Return the [x, y] coordinate for the center point of the cell that contains the specified text.  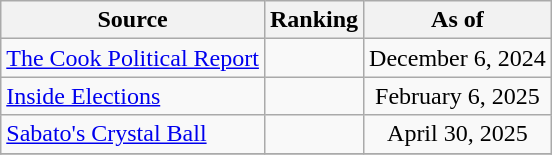
February 6, 2025 [458, 96]
April 30, 2025 [458, 134]
As of [458, 20]
Source [133, 20]
Sabato's Crystal Ball [133, 134]
December 6, 2024 [458, 58]
The Cook Political Report [133, 58]
Inside Elections [133, 96]
Ranking [314, 20]
